Return [x, y] of the center of cell containing provided text 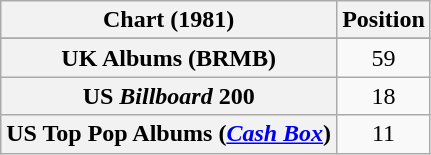
11 [384, 134]
Chart (1981) [169, 20]
Position [384, 20]
US Top Pop Albums (Cash Box) [169, 134]
59 [384, 58]
UK Albums (BRMB) [169, 58]
18 [384, 96]
US Billboard 200 [169, 96]
